Scan for the cell matching the given text and deliver its (X, Y) coordinate at center. 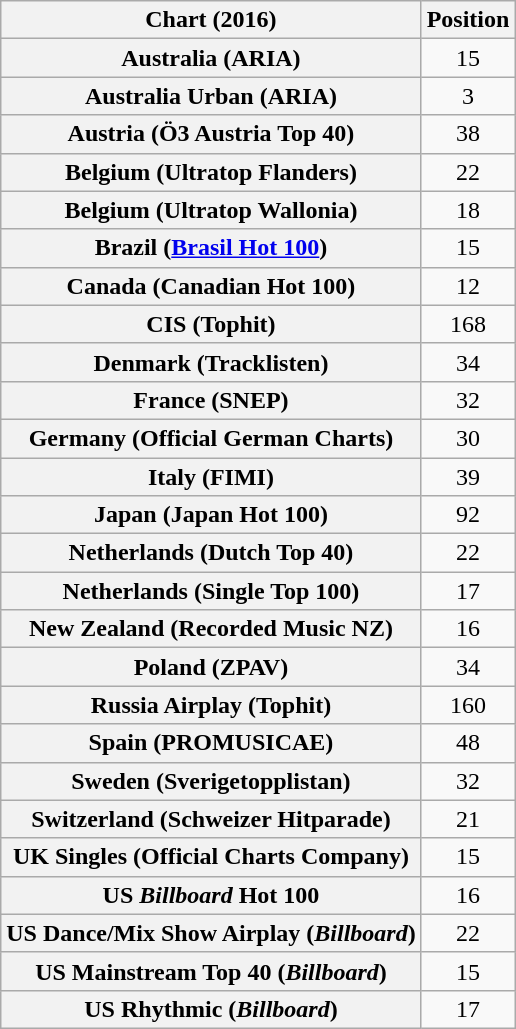
UK Singles (Official Charts Company) (211, 857)
12 (468, 286)
Australia (ARIA) (211, 58)
30 (468, 438)
Brazil (Brasil Hot 100) (211, 248)
US Dance/Mix Show Airplay (Billboard) (211, 933)
92 (468, 515)
48 (468, 743)
Position (468, 20)
Australia Urban (ARIA) (211, 96)
Japan (Japan Hot 100) (211, 515)
Austria (Ö3 Austria Top 40) (211, 134)
US Billboard Hot 100 (211, 895)
18 (468, 210)
3 (468, 96)
21 (468, 819)
New Zealand (Recorded Music NZ) (211, 629)
Germany (Official German Charts) (211, 438)
Russia Airplay (Tophit) (211, 705)
Italy (FIMI) (211, 477)
Belgium (Ultratop Wallonia) (211, 210)
Belgium (Ultratop Flanders) (211, 172)
US Mainstream Top 40 (Billboard) (211, 971)
US Rhythmic (Billboard) (211, 1009)
Spain (PROMUSICAE) (211, 743)
Netherlands (Single Top 100) (211, 591)
168 (468, 324)
39 (468, 477)
Chart (2016) (211, 20)
Sweden (Sverigetopplistan) (211, 781)
Denmark (Tracklisten) (211, 362)
Canada (Canadian Hot 100) (211, 286)
38 (468, 134)
Netherlands (Dutch Top 40) (211, 553)
Poland (ZPAV) (211, 667)
160 (468, 705)
CIS (Tophit) (211, 324)
Switzerland (Schweizer Hitparade) (211, 819)
France (SNEP) (211, 400)
